Pinpoint the cell where the given text exists, returning its (x, y) midpoint coordinate. 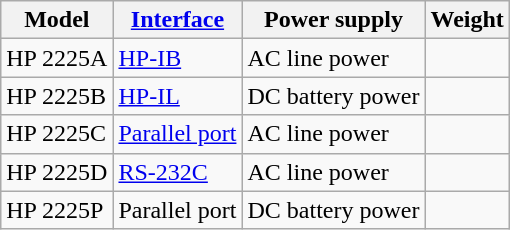
HP-IB (178, 58)
Model (57, 20)
HP-IL (178, 96)
Weight (467, 20)
Interface (178, 20)
HP 2225B (57, 96)
HP 2225D (57, 172)
HP 2225P (57, 210)
Power supply (334, 20)
HP 2225C (57, 134)
HP 2225A (57, 58)
RS-232C (178, 172)
